Extract the [x, y] coordinate from the center of the cell holding the provided text.  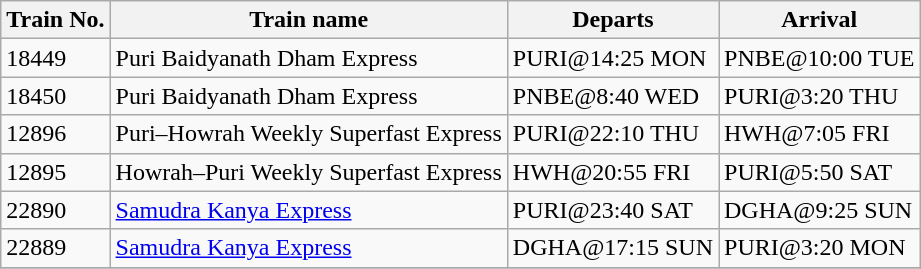
PURI@14:25 MON [612, 58]
DGHA@9:25 SUN [818, 210]
Train name [308, 20]
PURI@22:10 THU [612, 134]
Departs [612, 20]
PNBE@8:40 WED [612, 96]
PURI@5:50 SAT [818, 172]
HWH@20:55 FRI [612, 172]
18449 [56, 58]
DGHA@17:15 SUN [612, 248]
Train No. [56, 20]
18450 [56, 96]
Arrival [818, 20]
PURI@3:20 MON [818, 248]
22889 [56, 248]
12896 [56, 134]
Puri–Howrah Weekly Superfast Express [308, 134]
HWH@7:05 FRI [818, 134]
PURI@23:40 SAT [612, 210]
12895 [56, 172]
PNBE@10:00 TUE [818, 58]
PURI@3:20 THU [818, 96]
Howrah–Puri Weekly Superfast Express [308, 172]
22890 [56, 210]
